Determine the (x, y) coordinate at the center of the cell enclosing the given text.  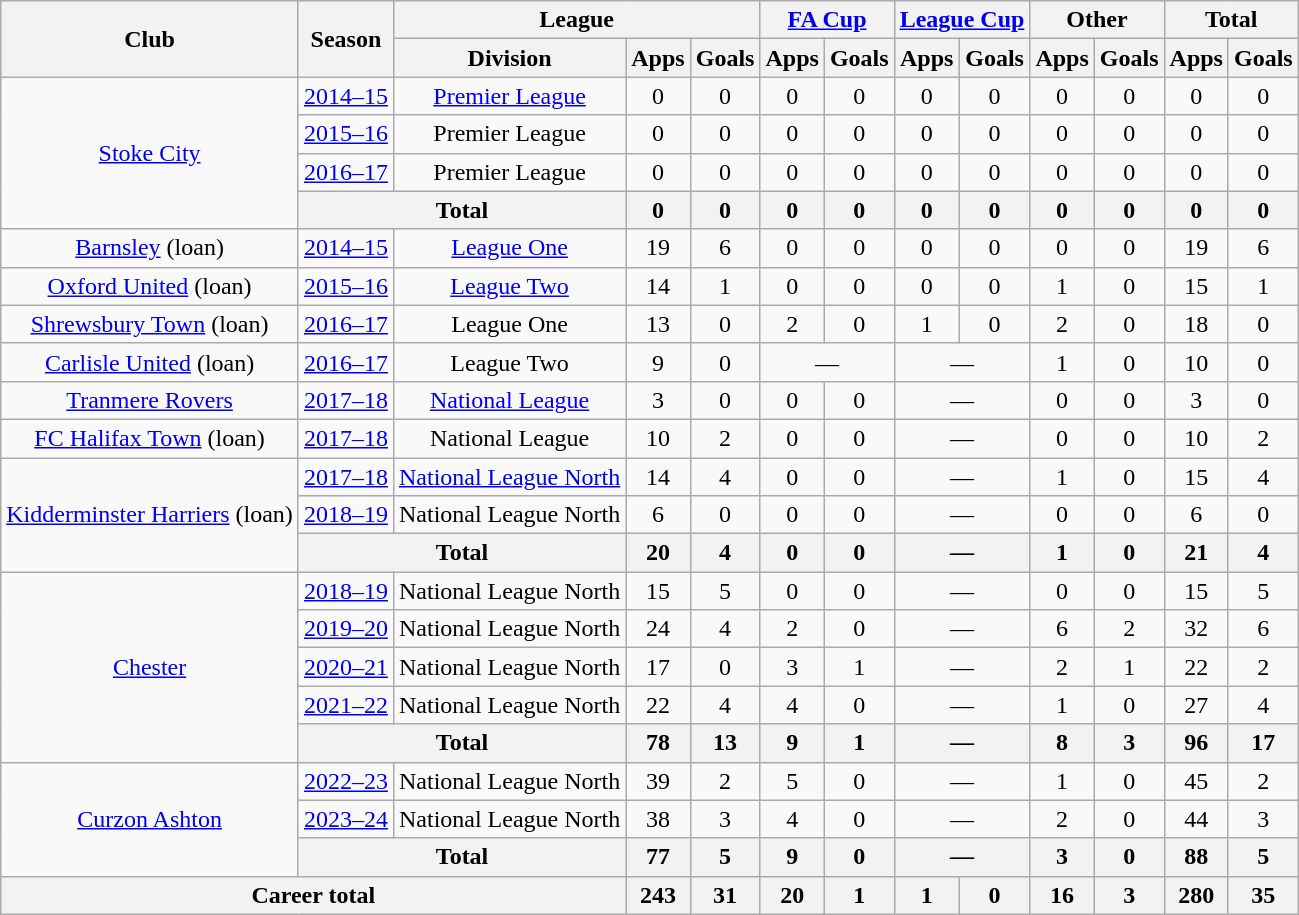
88 (1196, 857)
Carlisle United (loan) (150, 362)
77 (658, 857)
League Cup (962, 20)
2022–23 (346, 781)
Career total (314, 895)
2023–24 (346, 819)
Oxford United (loan) (150, 286)
2020–21 (346, 667)
27 (1196, 705)
38 (658, 819)
Stoke City (150, 153)
39 (658, 781)
96 (1196, 743)
2021–22 (346, 705)
Curzon Ashton (150, 819)
FC Halifax Town (loan) (150, 438)
Kidderminster Harriers (loan) (150, 515)
243 (658, 895)
31 (725, 895)
Club (150, 39)
44 (1196, 819)
Chester (150, 667)
Tranmere Rovers (150, 400)
24 (658, 629)
16 (1062, 895)
78 (658, 743)
Season (346, 39)
35 (1263, 895)
2019–20 (346, 629)
32 (1196, 629)
League (576, 20)
Barnsley (loan) (150, 248)
Other (1097, 20)
FA Cup (827, 20)
Division (509, 58)
18 (1196, 324)
Shrewsbury Town (loan) (150, 324)
45 (1196, 781)
21 (1196, 553)
280 (1196, 895)
8 (1062, 743)
